Output the (X, Y) coordinate of the center of the cell containing the given text.  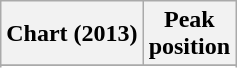
Chart (2013) (72, 34)
Peakposition (189, 34)
